Locate the cell with the specified text and output its (x, y) center coordinate. 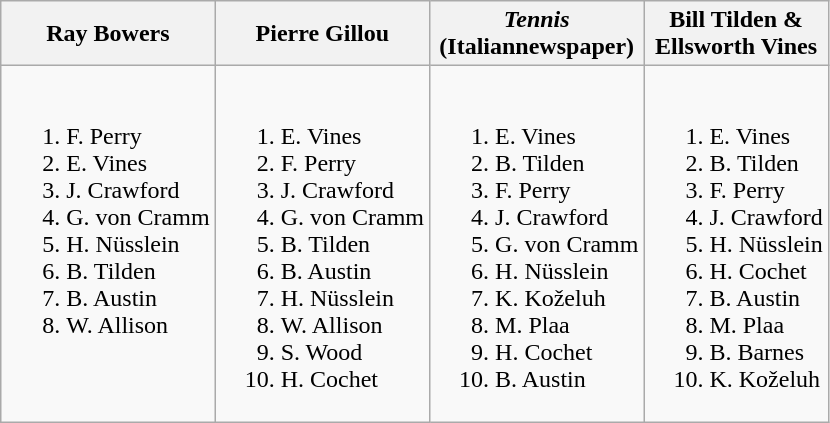
E. Vines B. Tilden F. Perry J. Crawford G. von Cramm H. Nüsslein K. Koželuh M. Plaa H. Cochet B. Austin (537, 244)
E. Vines F. Perry J. Crawford G. von Cramm B. Tilden B. Austin H. Nüsslein W. Allison S. Wood H. Cochet (322, 244)
Tennis(Italiannewspaper) (537, 34)
F. Perry E. Vines J. Crawford G. von Cramm H. Nüsslein B. Tilden B. Austin W. Allison (108, 244)
Bill Tilden &Ellsworth Vines (736, 34)
E. Vines B. Tilden F. Perry J. Crawford H. Nüsslein H. Cochet B. Austin M. Plaa B. Barnes K. Koželuh (736, 244)
Ray Bowers (108, 34)
Pierre Gillou (322, 34)
